Pinpoint the cell where the given text exists, returning its [x, y] midpoint coordinate. 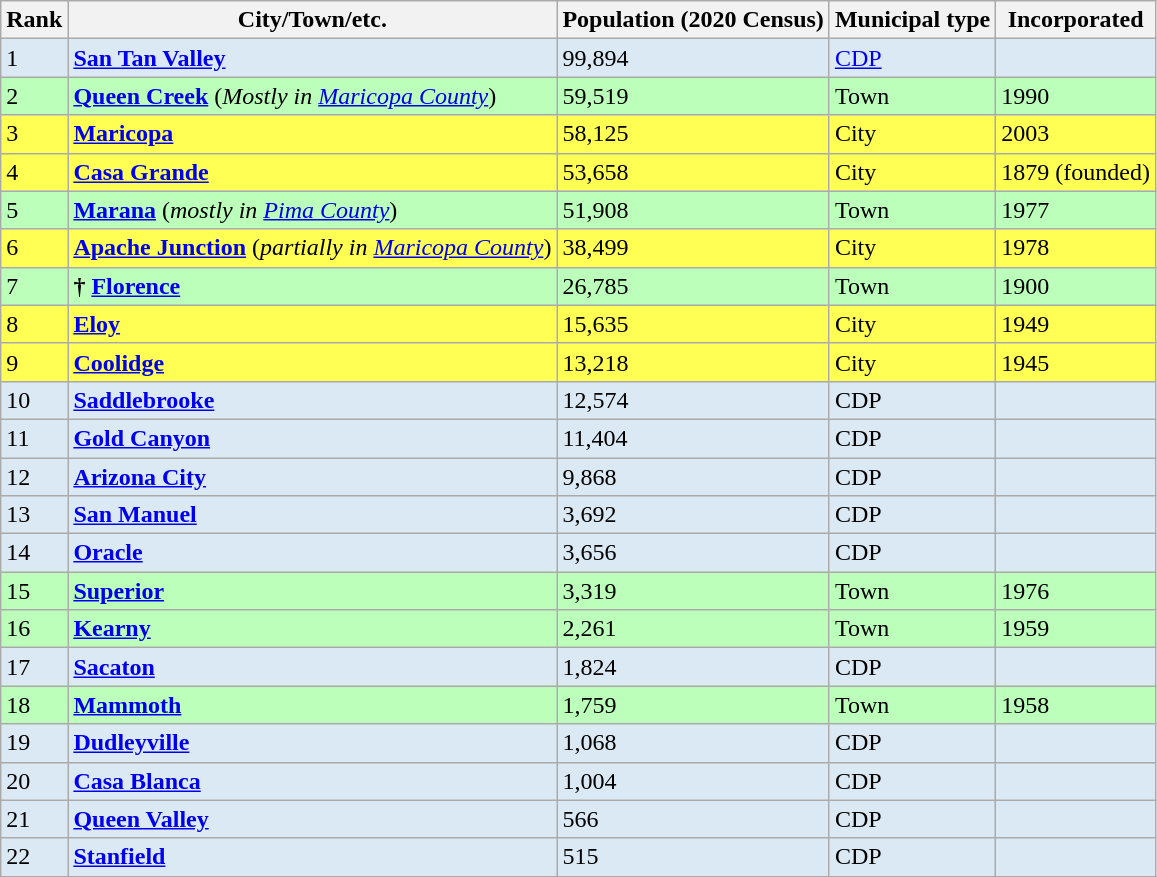
Casa Grande [312, 172]
53,658 [693, 172]
9,868 [693, 477]
12 [34, 477]
Oracle [312, 553]
1945 [1076, 362]
26,785 [693, 286]
Apache Junction (partially in Maricopa County) [312, 248]
13,218 [693, 362]
22 [34, 857]
3,319 [693, 591]
3,692 [693, 515]
Superior [312, 591]
38,499 [693, 248]
11 [34, 438]
515 [693, 857]
San Tan Valley [312, 58]
8 [34, 324]
2003 [1076, 134]
Dudleyville [312, 743]
18 [34, 705]
1,759 [693, 705]
Rank [34, 20]
Queen Valley [312, 819]
1977 [1076, 210]
Eloy [312, 324]
99,894 [693, 58]
Incorporated [1076, 20]
Maricopa [312, 134]
1,004 [693, 781]
13 [34, 515]
1990 [1076, 96]
Queen Creek (Mostly in Maricopa County) [312, 96]
15 [34, 591]
1959 [1076, 629]
2 [34, 96]
566 [693, 819]
Municipal type [912, 20]
Arizona City [312, 477]
Coolidge [312, 362]
Gold Canyon [312, 438]
Mammoth [312, 705]
† Florence [312, 286]
1,068 [693, 743]
Sacaton [312, 667]
51,908 [693, 210]
Casa Blanca [312, 781]
1879 (founded) [1076, 172]
1,824 [693, 667]
1949 [1076, 324]
20 [34, 781]
1900 [1076, 286]
14 [34, 553]
2,261 [693, 629]
16 [34, 629]
6 [34, 248]
58,125 [693, 134]
12,574 [693, 400]
17 [34, 667]
19 [34, 743]
3 [34, 134]
15,635 [693, 324]
San Manuel [312, 515]
Kearny [312, 629]
Saddlebrooke [312, 400]
Population (2020 Census) [693, 20]
4 [34, 172]
59,519 [693, 96]
1 [34, 58]
9 [34, 362]
1978 [1076, 248]
3,656 [693, 553]
Stanfield [312, 857]
City/Town/etc. [312, 20]
5 [34, 210]
21 [34, 819]
7 [34, 286]
10 [34, 400]
1958 [1076, 705]
Marana (mostly in Pima County) [312, 210]
11,404 [693, 438]
1976 [1076, 591]
